Capture the cell that displays the provided text and extract its [x, y] central coordinate. 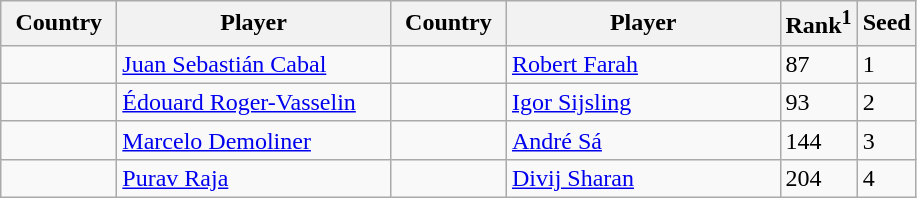
Igor Sijsling [643, 102]
Robert Farah [643, 64]
André Sá [643, 140]
Seed [886, 24]
Purav Raja [254, 178]
Divij Sharan [643, 178]
87 [818, 64]
4 [886, 178]
Édouard Roger-Vasselin [254, 102]
Marcelo Demoliner [254, 140]
144 [818, 140]
1 [886, 64]
2 [886, 102]
3 [886, 140]
Juan Sebastián Cabal [254, 64]
Rank1 [818, 24]
204 [818, 178]
93 [818, 102]
